Capture the cell that displays the provided text and extract its [x, y] central coordinate. 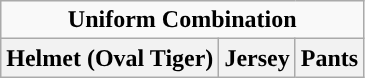
Uniform Combination [182, 20]
Jersey [257, 58]
Pants [329, 58]
Helmet (Oval Tiger) [110, 58]
